Return (X, Y) of the center of cell containing provided text 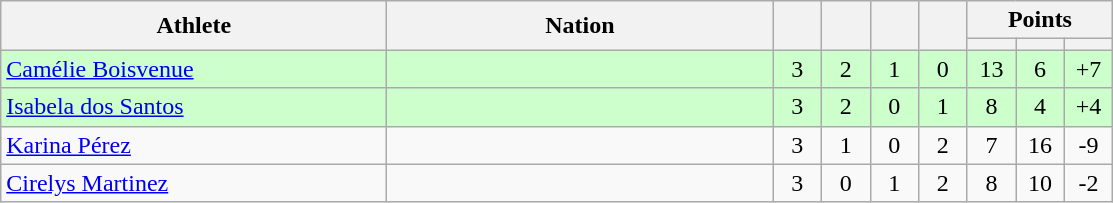
Nation (580, 26)
-2 (1088, 183)
16 (1040, 145)
7 (992, 145)
+4 (1088, 107)
Cirelys Martinez (194, 183)
Camélie Boisvenue (194, 69)
6 (1040, 69)
4 (1040, 107)
-9 (1088, 145)
Isabela dos Santos (194, 107)
Points (1040, 20)
13 (992, 69)
10 (1040, 183)
+7 (1088, 69)
Athlete (194, 26)
Karina Pérez (194, 145)
